Return [x, y] of the center of cell containing provided text 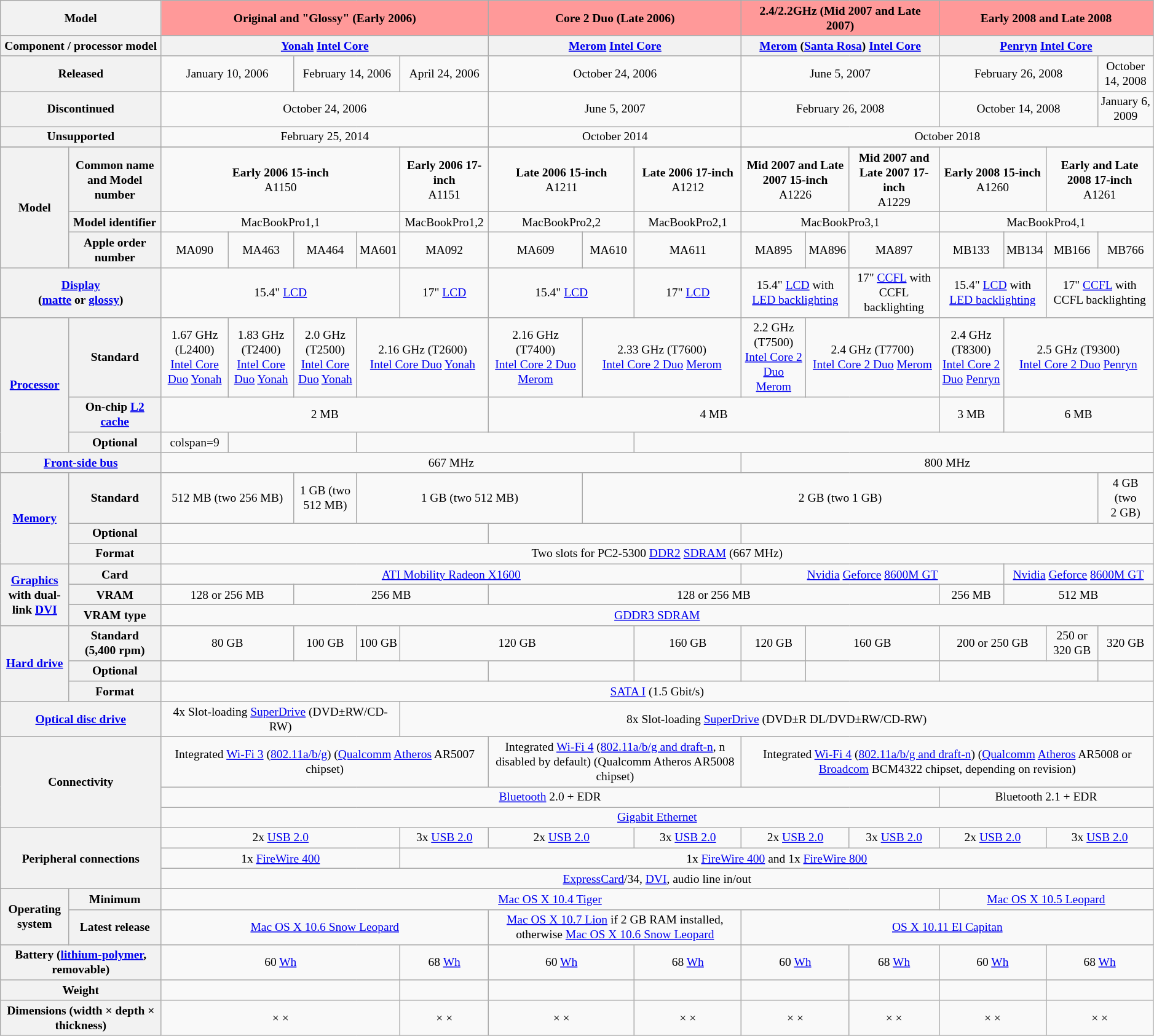
MA463 [261, 250]
2.4 GHz (T8300)Intel Core 2 Duo Penryn [971, 357]
2.16 GHz (T7400)Intel Core 2 Duo Merom [536, 357]
4 GB (two 2 GB) [1126, 498]
Front-side bus [81, 462]
February 14, 2006 [347, 74]
Connectivity [81, 782]
Component / processor model [81, 45]
2.2 GHz (T7500)Intel Core 2 Duo Merom [773, 357]
1.67 GHz (L2400)Intel Core Duo Yonah [195, 357]
colspan=9 [195, 443]
Latest release [115, 927]
250 or 320 GB [1072, 643]
Late 2006 15-inchA1211 [562, 180]
Battery (lithium-polymer, removable) [81, 962]
2.5 GHz (T9300)Intel Core 2 Duo Penryn [1078, 357]
Early 2006 15-inchA1150 [280, 180]
2 GB (two 1 GB) [840, 498]
Dimensions (width × depth × thickness) [81, 1018]
Early 2008 15-inchA1260 [992, 180]
Integrated Wi-Fi 4 (802.11a/b/g and draft-n) (Qualcomm Atheros AR5008 or Broadcom BCM4322 chipset, depending on revision) [947, 761]
MA610 [608, 250]
Mid 2007 and Late 2007 15-inchA1226 [796, 180]
MA090 [195, 250]
Merom Intel Core [615, 45]
October 2014 [615, 136]
GDDR3 SDRAM [657, 615]
Penryn Intel Core [1046, 45]
MA464 [325, 250]
MA897 [894, 250]
MA895 [773, 250]
Processor [34, 385]
Display(matte or glossy) [81, 293]
ATI Mobility Radeon X1600 [451, 574]
MacBookPro3,1 [840, 221]
Early 2008 and Late 2008 [1046, 18]
Card [115, 574]
Hard drive [34, 663]
VRAM type [115, 615]
SATA I (1.5 Gbit/s) [657, 691]
Minimum [115, 899]
January 10, 2006 [227, 74]
MA611 [688, 250]
MB766 [1126, 250]
Apple order number [115, 250]
MB133 [971, 250]
Weight [81, 990]
80 GB [227, 643]
3 MB [971, 414]
April 24, 2006 [445, 74]
Memory [34, 518]
Merom (Santa Rosa) Intel Core [840, 45]
MacBookPro2,2 [562, 221]
ExpressCard/34, DVI, audio line in/out [657, 879]
On-chip L2 cache [115, 414]
MA092 [445, 250]
Standard (5,400 rpm) [115, 643]
512 MB (two 256 MB) [227, 498]
Two slots for PC2-5300 DDR2 SDRAM (667 MHz) [657, 553]
4 MB [714, 414]
MacBookPro1,2 [445, 221]
MacBookPro1,1 [280, 221]
January 6, 2009 [1126, 109]
800 MHz [947, 462]
Core 2 Duo (Late 2006) [615, 18]
Bluetooth 2.1 + EDR [1046, 797]
512 MB [1078, 595]
VRAM [115, 595]
Mac OS X 10.7 Lion if 2 GB RAM installed, otherwise Mac OS X 10.6 Snow Leopard [615, 927]
Yonah Intel Core [325, 45]
1.83 GHz (T2400)Intel Core Duo Yonah [261, 357]
Graphicswith dual-link DVI [34, 595]
2.16 GHz (T2600)Intel Core Duo Yonah [423, 357]
MacBookPro4,1 [1046, 221]
Integrated Wi-Fi 3 (802.11a/b/g) (Qualcomm Atheros AR5007 chipset) [325, 761]
MacBookPro2,1 [688, 221]
4x Slot-loading SuperDrive (DVD±RW/CD-RW) [280, 719]
2.33 GHz (T7600)Intel Core 2 Duo Merom [662, 357]
667 MHz [451, 462]
Integrated Wi-Fi 4 (802.11a/b/g and draft-n, n disabled by default) (Qualcomm Atheros AR5008 chipset) [615, 761]
MB134 [1024, 250]
Late 2006 17-inchA1212 [688, 180]
OS X 10.11 El Capitan [947, 927]
Early 2006 17-inchA1151 [445, 180]
Early and Late 2008 17-inchA1261 [1100, 180]
MB166 [1072, 250]
February 25, 2014 [325, 136]
320 GB [1126, 643]
Mid 2007 and Late 2007 17-inchA1229 [894, 180]
Optical disc drive [81, 719]
Mac OS X 10.4 Tiger [550, 899]
8x Slot-loading SuperDrive (DVD±R DL/DVD±RW/CD-RW) [777, 719]
MA609 [536, 250]
Mac OS X 10.5 Leopard [1046, 899]
2 MB [325, 414]
Gigabit Ethernet [657, 818]
MA896 [828, 250]
1x FireWire 400 [280, 858]
2.4/2.2GHz (Mid 2007 and Late 2007) [840, 18]
Common name and Model number [115, 180]
MA601 [378, 250]
Operating system [34, 917]
Peripheral connections [81, 858]
6 MB [1078, 414]
Discontinued [81, 109]
October 2018 [947, 136]
200 or 250 GB [992, 643]
2.0 GHz (T2500)Intel Core Duo Yonah [325, 357]
1x FireWire 400 and 1x FireWire 800 [777, 858]
Original and "Glossy" (Early 2006) [325, 18]
Unsupported [81, 136]
2.4 GHz (T7700)Intel Core 2 Duo Merom [873, 357]
Model identifier [115, 221]
Released [81, 74]
Mac OS X 10.6 Snow Leopard [325, 927]
Bluetooth 2.0 + EDR [550, 797]
